Capture the cell that displays the provided text and extract its (X, Y) central coordinate. 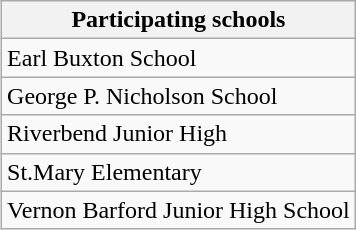
George P. Nicholson School (179, 96)
Riverbend Junior High (179, 134)
St.Mary Elementary (179, 172)
Participating schools (179, 20)
Vernon Barford Junior High School (179, 210)
Earl Buxton School (179, 58)
